Find where the given text appears and provide that cell's center as [x, y] coordinate. 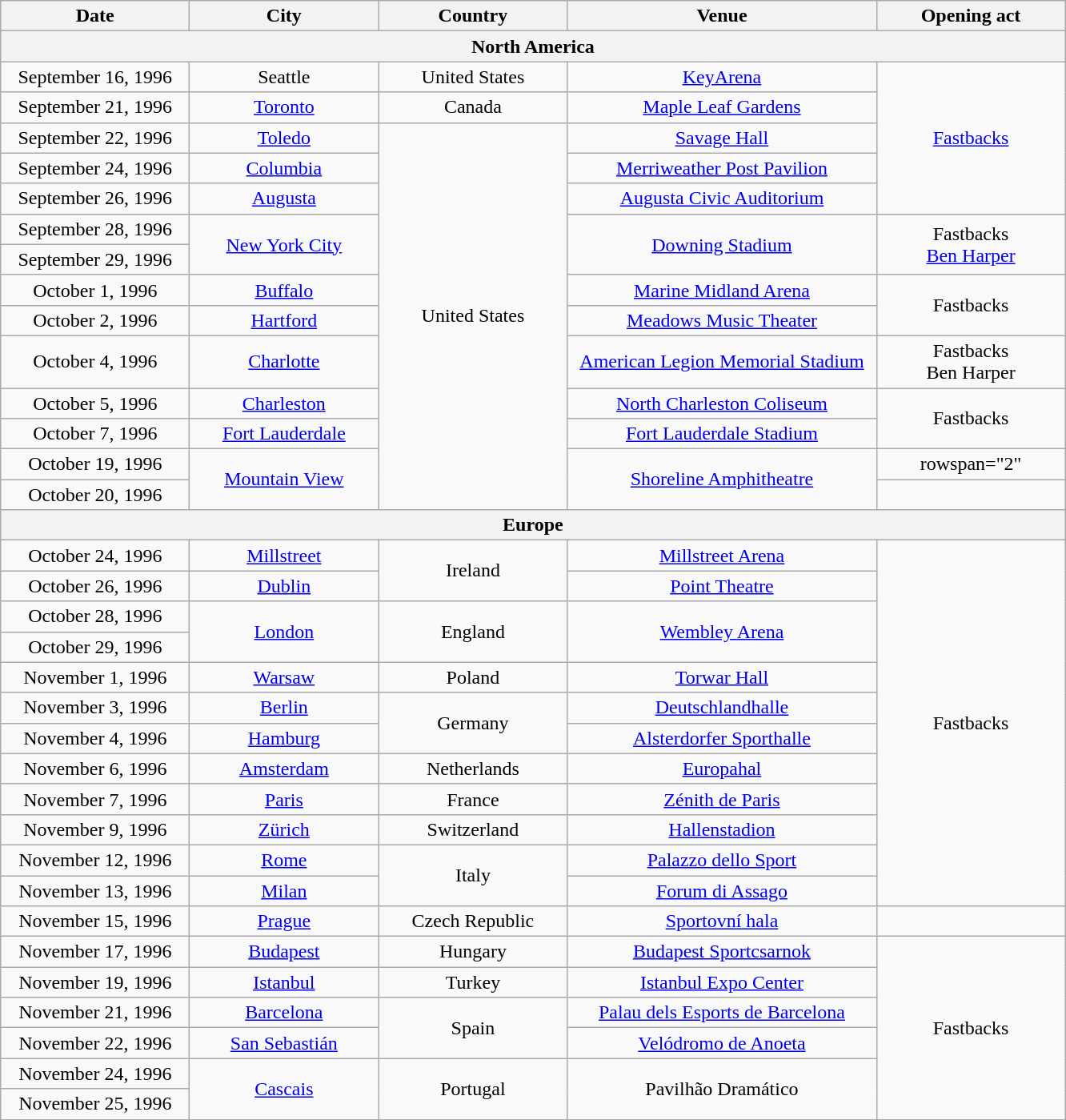
Paris [284, 799]
Switzerland [473, 829]
Spain [473, 1028]
October 1, 1996 [95, 290]
November 3, 1996 [95, 708]
Milan [284, 891]
September 22, 1996 [95, 138]
Hartford [284, 320]
Mountain View [284, 480]
September 21, 1996 [95, 107]
Deutschlandhalle [722, 708]
Barcelona [284, 1013]
Augusta Civic Auditorium [722, 199]
October 2, 1996 [95, 320]
Netherlands [473, 769]
Charleston [284, 403]
September 29, 1996 [95, 259]
Augusta [284, 199]
Istanbul Expo Center [722, 982]
Budapest [284, 952]
Istanbul [284, 982]
Europahal [722, 769]
October 4, 1996 [95, 362]
Rome [284, 860]
Berlin [284, 708]
November 17, 1996 [95, 952]
September 24, 1996 [95, 168]
Canada [473, 107]
Hamburg [284, 738]
Alsterdorfer Sporthalle [722, 738]
North America [533, 46]
Palau dels Esports de Barcelona [722, 1013]
Pavilhão Dramático [722, 1089]
Columbia [284, 168]
Czech Republic [473, 921]
September 28, 1996 [95, 229]
KeyArena [722, 77]
Warsaw [284, 677]
October 7, 1996 [95, 434]
Charlotte [284, 362]
November 22, 1996 [95, 1043]
Downing Stadium [722, 244]
Opening act [971, 16]
November 12, 1996 [95, 860]
Country [473, 16]
Wembley Arena [722, 632]
City [284, 16]
rowspan="2" [971, 464]
Toledo [284, 138]
October 5, 1996 [95, 403]
November 4, 1996 [95, 738]
November 13, 1996 [95, 891]
American Legion Memorial Stadium [722, 362]
Cascais [284, 1089]
Dublin [284, 586]
Prague [284, 921]
November 19, 1996 [95, 982]
Italy [473, 875]
November 21, 1996 [95, 1013]
Fort Lauderdale Stadium [722, 434]
November 15, 1996 [95, 921]
Buffalo [284, 290]
Ireland [473, 571]
October 28, 1996 [95, 616]
Sportovní hala [722, 921]
Hallenstadion [722, 829]
Velódromo de Anoeta [722, 1043]
November 24, 1996 [95, 1074]
Budapest Sportcsarnok [722, 952]
Marine Midland Arena [722, 290]
October 29, 1996 [95, 647]
Maple Leaf Gardens [722, 107]
September 26, 1996 [95, 199]
Toronto [284, 107]
November 6, 1996 [95, 769]
November 25, 1996 [95, 1104]
Zürich [284, 829]
Amsterdam [284, 769]
Hungary [473, 952]
London [284, 632]
England [473, 632]
September 16, 1996 [95, 77]
New York City [284, 244]
Forum di Assago [722, 891]
Shoreline Amphitheatre [722, 480]
Europe [533, 525]
North Charleston Coliseum [722, 403]
Zénith de Paris [722, 799]
November 7, 1996 [95, 799]
Turkey [473, 982]
October 24, 1996 [95, 556]
Seattle [284, 77]
Merriweather Post Pavilion [722, 168]
Palazzo dello Sport [722, 860]
November 1, 1996 [95, 677]
Fort Lauderdale [284, 434]
Millstreet [284, 556]
Venue [722, 16]
Portugal [473, 1089]
San Sebastián [284, 1043]
Point Theatre [722, 586]
Millstreet Arena [722, 556]
Meadows Music Theater [722, 320]
Torwar Hall [722, 677]
October 20, 1996 [95, 495]
October 26, 1996 [95, 586]
Savage Hall [722, 138]
Date [95, 16]
Poland [473, 677]
Germany [473, 723]
October 19, 1996 [95, 464]
November 9, 1996 [95, 829]
France [473, 799]
